Search for the cell housing the specified text and yield its (X, Y) center coordinate. 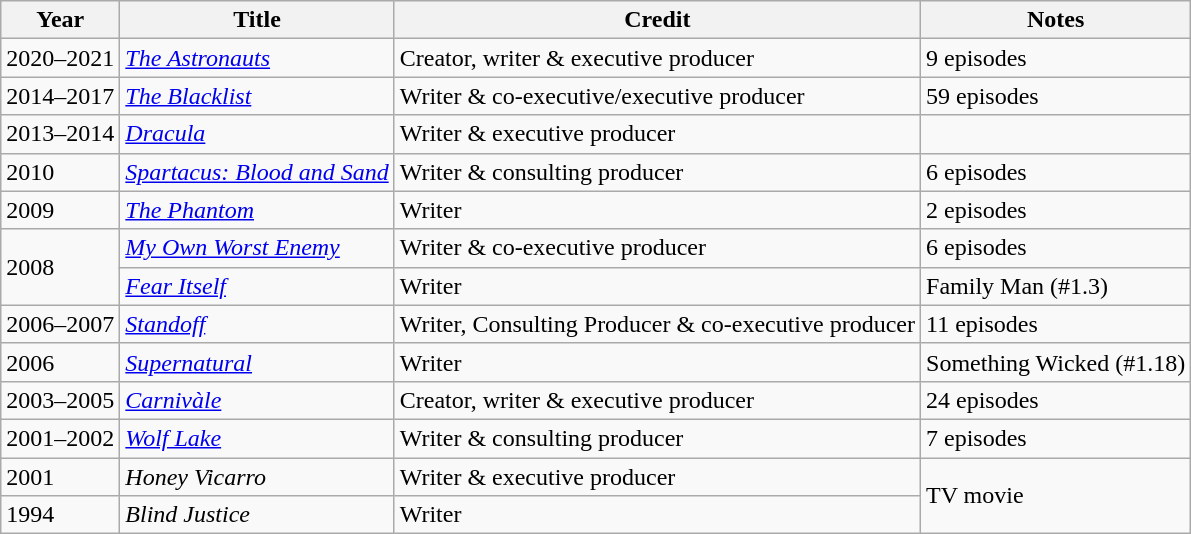
2010 (60, 172)
11 episodes (1056, 324)
Family Man (#1.3) (1056, 286)
2006–2007 (60, 324)
9 episodes (1056, 58)
Year (60, 20)
Credit (657, 20)
24 episodes (1056, 400)
2020–2021 (60, 58)
7 episodes (1056, 438)
Writer & co-executive producer (657, 248)
Blind Justice (257, 515)
The Blacklist (257, 96)
Writer, Consulting Producer & co-executive producer (657, 324)
2008 (60, 267)
Fear Itself (257, 286)
Standoff (257, 324)
2013–2014 (60, 134)
Honey Vicarro (257, 477)
Title (257, 20)
Supernatural (257, 362)
The Phantom (257, 210)
2 episodes (1056, 210)
2014–2017 (60, 96)
1994 (60, 515)
The Astronauts (257, 58)
2009 (60, 210)
59 episodes (1056, 96)
Carnivàle (257, 400)
TV movie (1056, 496)
My Own Worst Enemy (257, 248)
Spartacus: Blood and Sand (257, 172)
2001–2002 (60, 438)
Wolf Lake (257, 438)
2001 (60, 477)
Writer & co-executive/executive producer (657, 96)
Dracula (257, 134)
Notes (1056, 20)
2006 (60, 362)
2003–2005 (60, 400)
Something Wicked (#1.18) (1056, 362)
